Find where the given text appears and provide that cell's center as [x, y] coordinate. 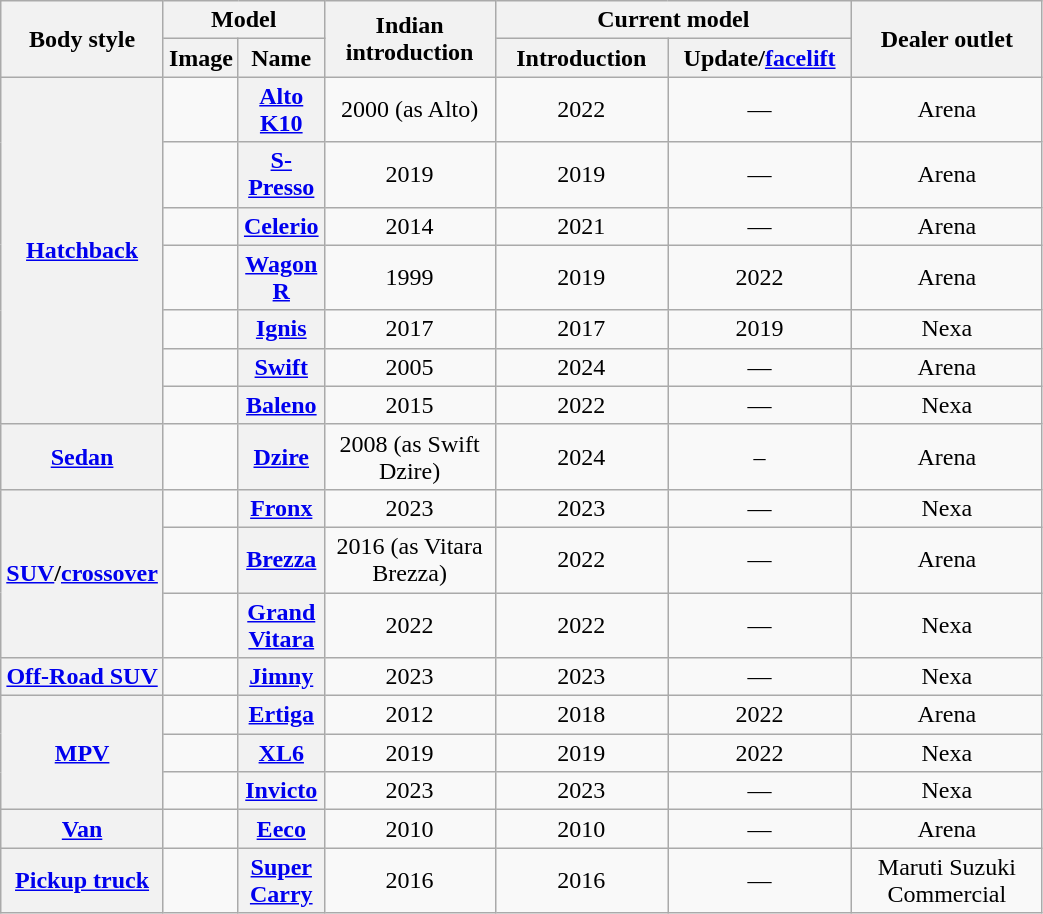
Jimny [281, 677]
MPV [82, 753]
Fronx [281, 508]
Dealer outlet [947, 39]
S-Presso [281, 174]
2018 [581, 715]
Maruti Suzuki Commercial [947, 880]
Invicto [281, 791]
Body style [82, 39]
Wagon R [281, 278]
Grand Vitara [281, 624]
Pickup truck [82, 880]
Ignis [281, 329]
2000 (as Alto) [410, 110]
Image [200, 58]
Super Carry [281, 880]
Baleno [281, 405]
Eeco [281, 829]
SUV/crossover [82, 573]
Dzire [281, 456]
Off-Road SUV [82, 677]
Swift [281, 367]
Sedan [82, 456]
2014 [410, 226]
Update/facelift [760, 58]
Brezza [281, 560]
Ertiga [281, 715]
2016 (as Vitara Brezza) [410, 560]
Celerio [281, 226]
Alto K10 [281, 110]
Hatchback [82, 250]
1999 [410, 278]
Model [244, 20]
XL6 [281, 753]
2008 (as Swift Dzire) [410, 456]
2021 [581, 226]
– [760, 456]
2005 [410, 367]
Introduction [581, 58]
Indian introduction [410, 39]
2015 [410, 405]
Van [82, 829]
Name [281, 58]
Current model [673, 20]
2012 [410, 715]
